For the text-containing cell, return its midpoint in (X, Y) coordinate format. 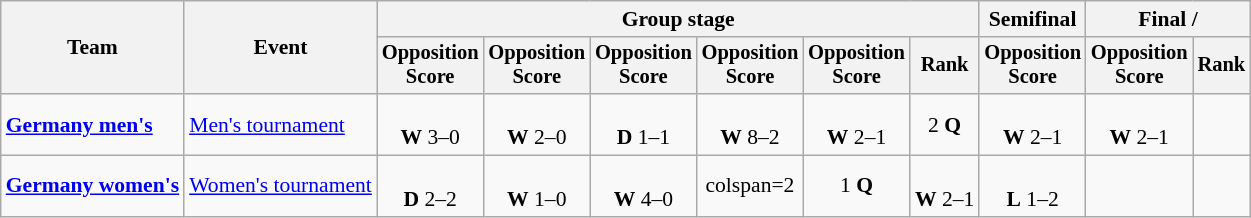
colspan=2 (750, 186)
W 3–0 (430, 124)
Semifinal (1032, 19)
D 1–1 (644, 124)
Event (280, 48)
Germany women's (92, 186)
W 4–0 (644, 186)
Women's tournament (280, 186)
Germany men's (92, 124)
Final / (1168, 19)
Team (92, 48)
L 1–2 (1032, 186)
W 1–0 (536, 186)
2 Q (944, 124)
W 2–0 (536, 124)
Men's tournament (280, 124)
D 2–2 (430, 186)
Group stage (678, 19)
1 Q (856, 186)
W 8–2 (750, 124)
